For the text-containing cell, return its midpoint in (X, Y) coordinate format. 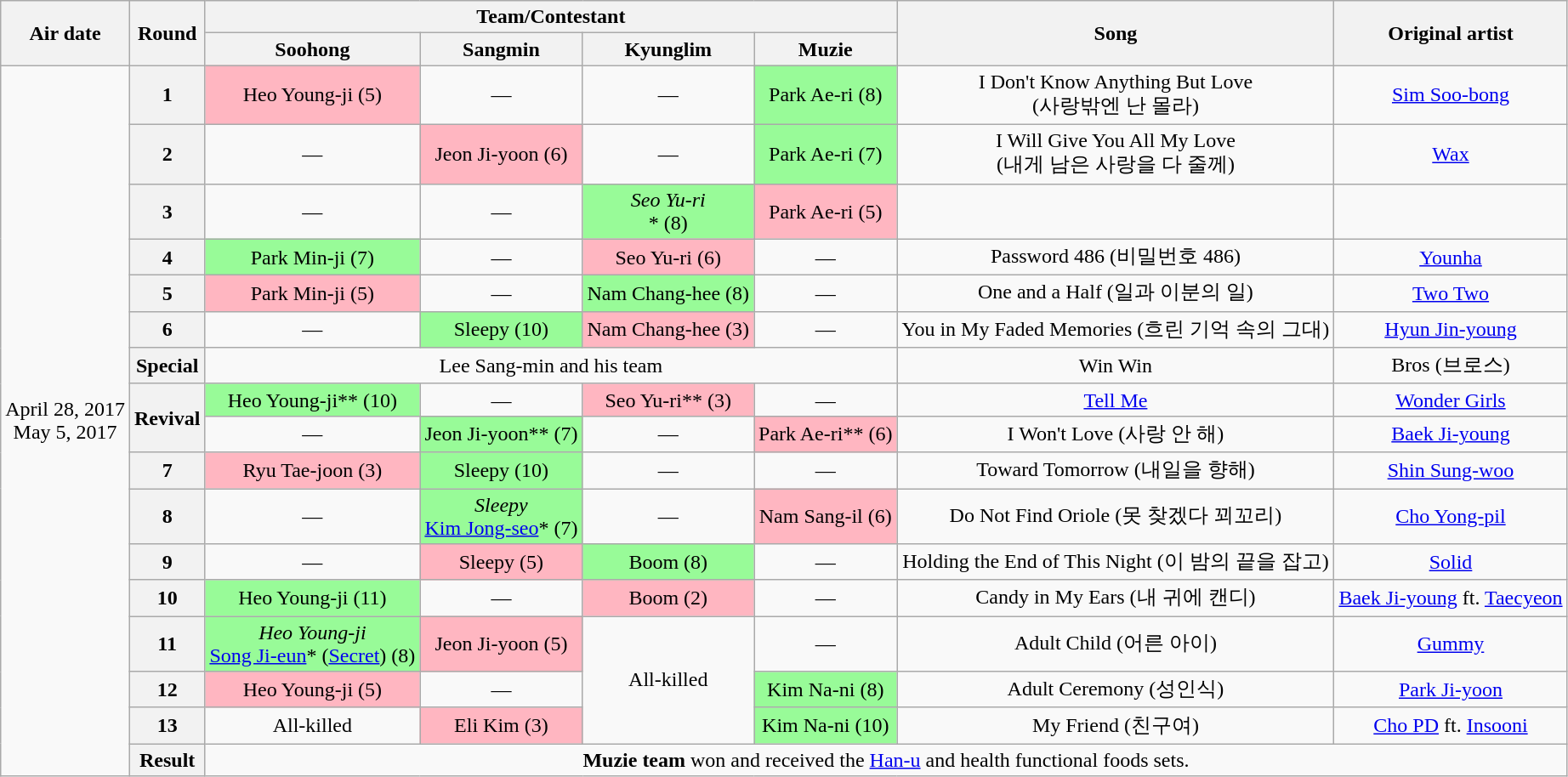
Hyun Jin-young (1451, 330)
Seo Yu-ri* (8) (668, 211)
My Friend (친구여) (1116, 726)
Song (1116, 33)
I Will Give You All My Love(내게 남은 사랑을 다 줄께) (1116, 154)
Younha (1451, 257)
Adult Child (어른 아이) (1116, 644)
Password 486 (비밀번호 486) (1116, 257)
Cho Yong-pil (1451, 515)
Bros (브로스) (1451, 366)
Special (167, 366)
Original artist (1451, 33)
Park Ae-ri (7) (826, 154)
Sim Soo-bong (1451, 95)
Park Ae-ri (5) (826, 211)
Win Win (1116, 366)
Candy in My Ears (내 귀에 캔디) (1116, 598)
Holding the End of This Night (이 밤의 끝을 잡고) (1116, 563)
Jeon Ji-yoon (5) (502, 644)
Heo Young-ji** (10) (313, 400)
Baek Ji-young ft. Taecyeon (1451, 598)
Park Ae-ri (8) (826, 95)
Shin Sung-woo (1451, 471)
5 (167, 294)
Soohong (313, 49)
Gummy (1451, 644)
13 (167, 726)
Seo Yu-ri** (3) (668, 400)
April 28, 2017May 5, 2017 (65, 421)
6 (167, 330)
Nam Chang-hee (3) (668, 330)
Muzie team won and received the Han-u and health functional foods sets. (886, 760)
Toward Tomorrow (내일을 향해) (1116, 471)
Park Min-ji (7) (313, 257)
Kim Na-ni (8) (826, 690)
10 (167, 598)
Jeon Ji-yoon (6) (502, 154)
Do Not Find Oriole (못 찾겠다 꾀꼬리) (1116, 515)
Boom (2) (668, 598)
Team/Contestant (551, 17)
Sleepy (5) (502, 563)
Result (167, 760)
Air date (65, 33)
Wax (1451, 154)
Park Min-ji (5) (313, 294)
9 (167, 563)
Kyunglim (668, 49)
Lee Sang-min and his team (551, 366)
Park Ae-ri** (6) (826, 434)
Ryu Tae-joon (3) (313, 471)
Heo Young-jiSong Ji-eun* (Secret) (8) (313, 644)
12 (167, 690)
Revival (167, 418)
Muzie (826, 49)
Seo Yu-ri (6) (668, 257)
Solid (1451, 563)
One and a Half (일과 이분의 일) (1116, 294)
Tell Me (1116, 400)
I Won't Love (사랑 안 해) (1116, 434)
Baek Ji-young (1451, 434)
Park Ji-yoon (1451, 690)
4 (167, 257)
Eli Kim (3) (502, 726)
Boom (8) (668, 563)
You in My Faded Memories (흐린 기억 속의 그대) (1116, 330)
Jeon Ji-yoon** (7) (502, 434)
Kim Na-ni (10) (826, 726)
8 (167, 515)
Nam Sang-il (6) (826, 515)
Two Two (1451, 294)
Sangmin (502, 49)
Round (167, 33)
2 (167, 154)
1 (167, 95)
SleepyKim Jong-seo* (7) (502, 515)
Adult Ceremony (성인식) (1116, 690)
11 (167, 644)
I Don't Know Anything But Love(사랑밖엔 난 몰라) (1116, 95)
7 (167, 471)
Cho PD ft. Insooni (1451, 726)
3 (167, 211)
Wonder Girls (1451, 400)
Nam Chang-hee (8) (668, 294)
Heo Young-ji (11) (313, 598)
